Return the (x, y) coordinate for the center point of the cell that contains the specified text.  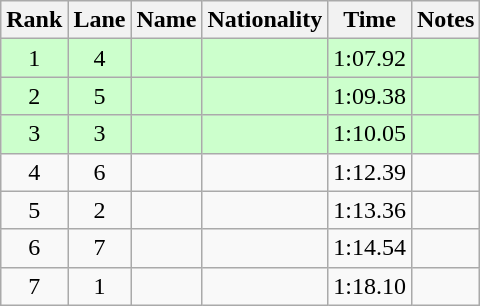
1:07.92 (370, 58)
1:18.10 (370, 286)
Notes (445, 20)
1:12.39 (370, 172)
Rank (34, 20)
Time (370, 20)
1:14.54 (370, 248)
Name (166, 20)
1:13.36 (370, 210)
1:09.38 (370, 96)
Nationality (265, 20)
1:10.05 (370, 134)
Lane (100, 20)
